Locate the cell with the specified text and output its [x, y] center coordinate. 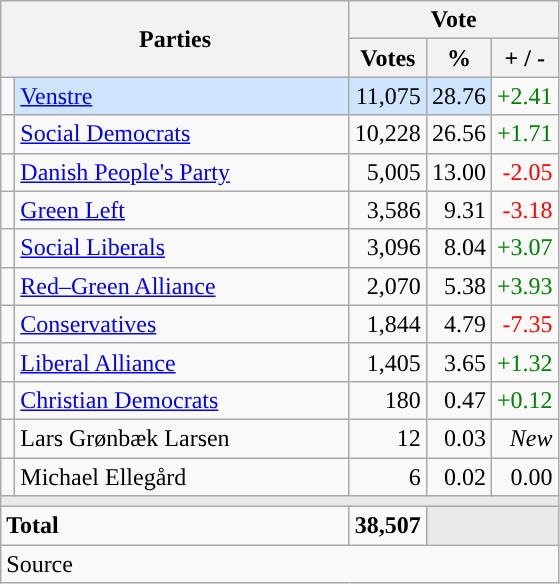
+3.07 [524, 248]
% [458, 58]
Conservatives [182, 324]
1,405 [388, 362]
Votes [388, 58]
+0.12 [524, 400]
+ / - [524, 58]
Christian Democrats [182, 400]
5,005 [388, 172]
New [524, 438]
Red–Green Alliance [182, 286]
9.31 [458, 210]
38,507 [388, 526]
180 [388, 400]
1,844 [388, 324]
28.76 [458, 96]
Social Democrats [182, 134]
11,075 [388, 96]
Liberal Alliance [182, 362]
0.02 [458, 477]
+1.32 [524, 362]
Source [280, 564]
5.38 [458, 286]
-3.18 [524, 210]
0.00 [524, 477]
8.04 [458, 248]
Vote [454, 20]
+2.41 [524, 96]
Michael Ellegård [182, 477]
2,070 [388, 286]
12 [388, 438]
Parties [176, 39]
Venstre [182, 96]
6 [388, 477]
Social Liberals [182, 248]
Lars Grønbæk Larsen [182, 438]
-2.05 [524, 172]
3,586 [388, 210]
0.03 [458, 438]
+3.93 [524, 286]
+1.71 [524, 134]
4.79 [458, 324]
-7.35 [524, 324]
Green Left [182, 210]
10,228 [388, 134]
0.47 [458, 400]
13.00 [458, 172]
3.65 [458, 362]
Danish People's Party [182, 172]
Total [176, 526]
26.56 [458, 134]
3,096 [388, 248]
